Determine the [X, Y] coordinate at the center of the cell enclosing the given text.  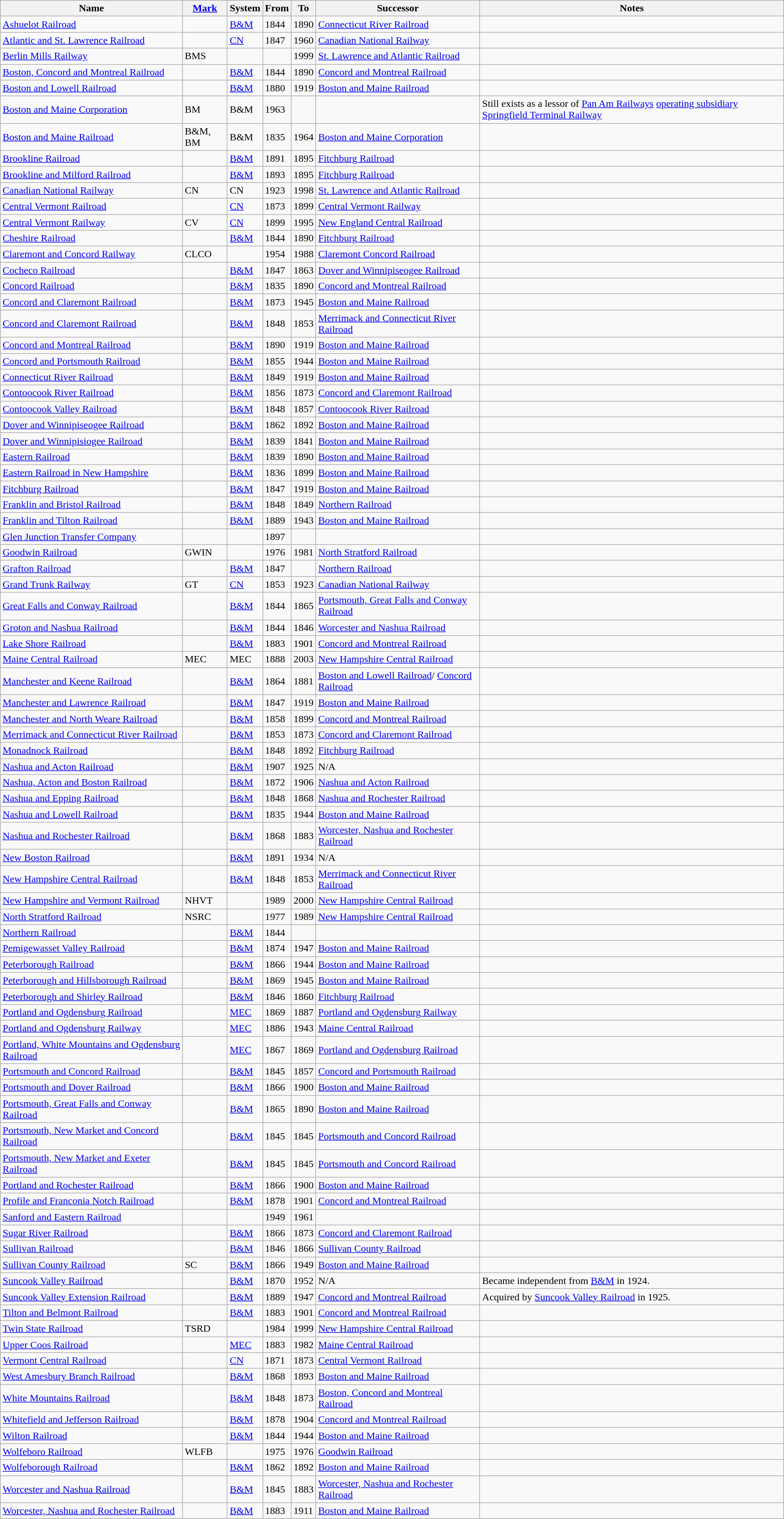
Brookline and Milford Railroad [91, 174]
2003 [303, 659]
Mark [205, 8]
1911 [303, 1511]
Whitefield and Jefferson Railroad [91, 1420]
1964 [303, 137]
1952 [303, 1281]
Peterborough and Hillsborough Railroad [91, 980]
Notes [632, 8]
SC [205, 1265]
New Hampshire and Vermont Railroad [91, 901]
To [303, 8]
1995 [303, 222]
1870 [277, 1281]
1881 [303, 681]
Berlin Mills Railway [91, 56]
1925 [303, 766]
Nashua and Epping Railroad [91, 798]
1988 [303, 254]
WLFB [205, 1452]
1982 [303, 1344]
Wolfeborough Railroad [91, 1467]
1886 [277, 1028]
1871 [277, 1361]
Cocheco Railroad [91, 270]
BM [205, 110]
Great Falls and Conway Railroad [91, 606]
Groton and Nashua Railroad [91, 628]
Manchester and Lawrence Railroad [91, 703]
GT [205, 584]
Still exists as a lessor of Pan Am Railways operating subsidiary Springfield Terminal Railway [632, 110]
Claremont Concord Railroad [398, 254]
1904 [303, 1420]
1975 [277, 1452]
Ashuelot Railroad [91, 24]
Sanford and Eastern Railroad [91, 1217]
1897 [277, 537]
1858 [277, 718]
Portsmouth, New Market and Exeter Railroad [91, 1164]
Concord Railroad [91, 286]
CLCO [205, 254]
NHVT [205, 901]
Eastern Railroad [91, 457]
1860 [303, 996]
From [277, 8]
Tilton and Belmont Railroad [91, 1312]
New England Central Railroad [398, 222]
Dover and Winnipisiogee Railroad [91, 441]
Portland and Rochester Railroad [91, 1185]
Vermont Central Railroad [91, 1361]
Became independent from B&M in 1924. [632, 1281]
Contoocook Valley Railroad [91, 409]
1998 [303, 190]
1880 [277, 88]
1907 [277, 766]
1887 [303, 1012]
1963 [277, 110]
1855 [277, 361]
B&M, BM [205, 137]
Franklin and Tilton Railroad [91, 521]
Claremont and Concord Railway [91, 254]
1984 [277, 1328]
1836 [277, 473]
Portsmouth, New Market and Concord Railroad [91, 1136]
Manchester and North Weare Railroad [91, 718]
1864 [277, 681]
Monadnock Railroad [91, 750]
Peterborough Railroad [91, 964]
2000 [303, 901]
1961 [303, 1217]
Portland, White Mountains and Ogdensburg Railroad [91, 1050]
Nashua and Lowell Railroad [91, 814]
Brookline Railroad [91, 158]
GWIN [205, 553]
1874 [277, 948]
Pemigewasset Valley Railroad [91, 948]
Peterborough and Shirley Railroad [91, 996]
Portsmouth and Dover Railroad [91, 1088]
1981 [303, 553]
Lake Shore Railroad [91, 643]
System [245, 8]
1856 [277, 393]
1867 [277, 1050]
1888 [277, 659]
Suncook Valley Extension Railroad [91, 1297]
Sullivan Railroad [91, 1249]
1863 [303, 270]
Upper Coos Railroad [91, 1344]
Boston and Lowell Railroad [91, 88]
Sugar River Railroad [91, 1233]
White Mountains Railroad [91, 1398]
CV [205, 222]
Cheshire Railroad [91, 238]
TSRD [205, 1328]
Nashua, Acton and Boston Railroad [91, 783]
Grand Trunk Railway [91, 584]
1872 [277, 783]
Successor [398, 8]
Profile and Franconia Notch Railroad [91, 1201]
Glen Junction Transfer Company [91, 537]
1954 [277, 254]
Franklin and Bristol Railroad [91, 505]
1960 [303, 40]
Suncook Valley Railroad [91, 1281]
Atlantic and St. Lawrence Railroad [91, 40]
1841 [303, 441]
NSRC [205, 917]
BMS [205, 56]
1934 [303, 858]
Boston and Lowell Railroad/ Concord Railroad [398, 681]
Manchester and Keene Railroad [91, 681]
Twin State Railroad [91, 1328]
Grafton Railroad [91, 568]
Acquired by Suncook Valley Railroad in 1925. [632, 1297]
New Boston Railroad [91, 858]
Wolfeboro Railroad [91, 1452]
Name [91, 8]
West Amesbury Branch Railroad [91, 1377]
Wilton Railroad [91, 1436]
Eastern Railroad in New Hampshire [91, 473]
1906 [303, 783]
1977 [277, 917]
